Extract the (x, y) coordinate from the center of the cell holding the provided text.  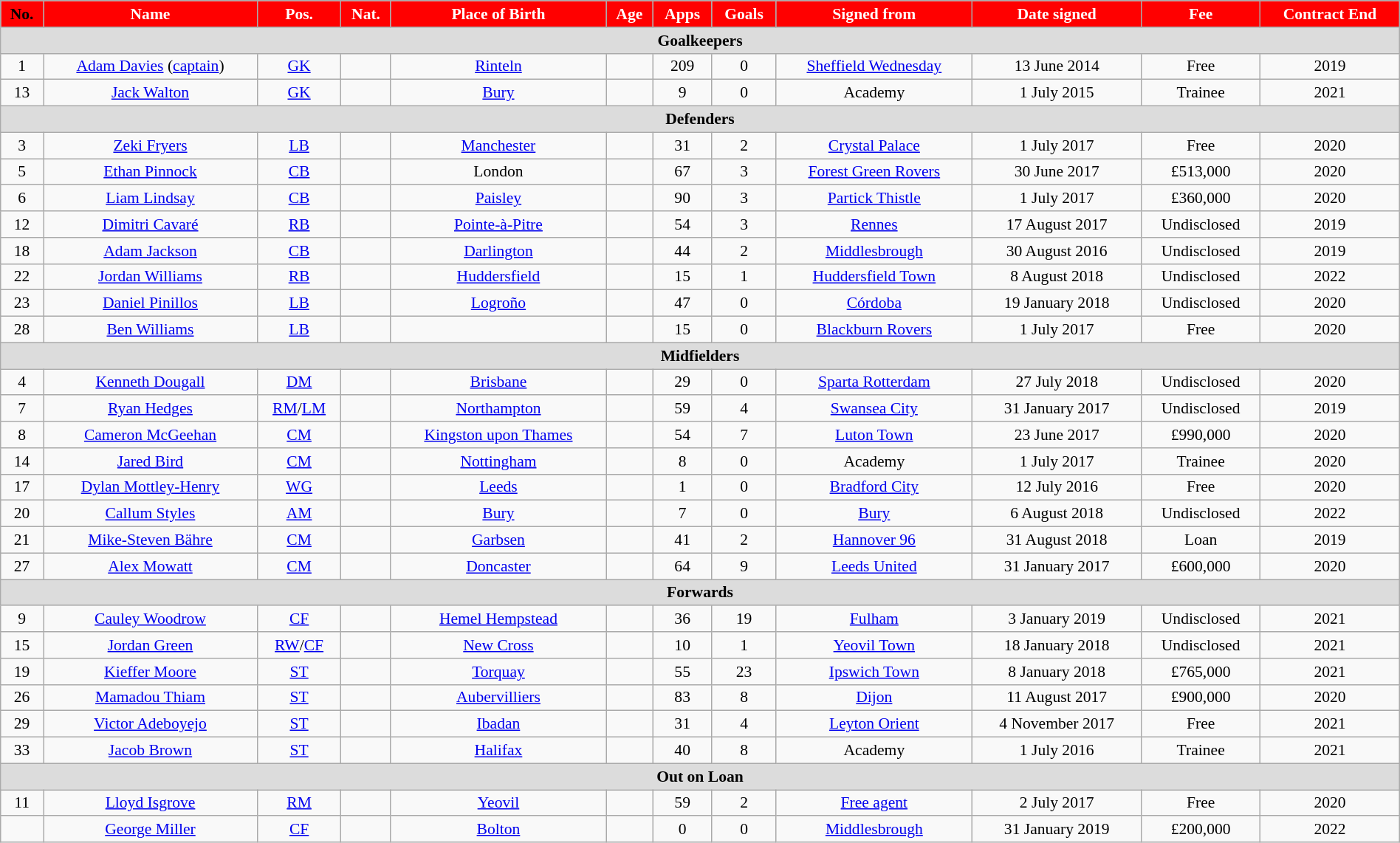
Apps (682, 14)
30 June 2017 (1057, 172)
18 (22, 251)
No. (22, 14)
Out on Loan (700, 777)
12 July 2016 (1057, 487)
Victor Adeboyejo (150, 724)
Aubervilliers (498, 698)
Cauley Woodrow (150, 619)
Manchester (498, 145)
Partick Thistle (874, 199)
Jacob Brown (150, 751)
Jordan Williams (150, 277)
Northampton (498, 409)
London (498, 172)
Goalkeepers (700, 41)
Alex Mowatt (150, 566)
Lloyd Isgrove (150, 803)
Adam Davies (captain) (150, 66)
83 (682, 698)
18 January 2018 (1057, 645)
Dylan Mottley-Henry (150, 487)
Yeovil (498, 803)
40 (682, 751)
4 November 2017 (1057, 724)
3 January 2019 (1057, 619)
27 July 2018 (1057, 382)
20 (22, 514)
64 (682, 566)
Forwards (700, 593)
26 (22, 698)
Defenders (700, 120)
Free agent (874, 803)
Halifax (498, 751)
17 (22, 487)
Brisbane (498, 382)
Sparta Rotterdam (874, 382)
6 August 2018 (1057, 514)
New Cross (498, 645)
Paisley (498, 199)
Logroño (498, 303)
£200,000 (1201, 830)
Leeds (498, 487)
Age (630, 14)
Dijon (874, 698)
Darlington (498, 251)
2 July 2017 (1057, 803)
47 (682, 303)
Nottingham (498, 461)
209 (682, 66)
Date signed (1057, 14)
31 August 2018 (1057, 540)
30 August 2016 (1057, 251)
Daniel Pinillos (150, 303)
Jared Bird (150, 461)
Pos. (298, 14)
17 August 2017 (1057, 224)
Córdoba (874, 303)
£765,000 (1201, 672)
Cameron McGeehan (150, 435)
Swansea City (874, 409)
Kingston upon Thames (498, 435)
Ethan Pinnock (150, 172)
Name (150, 14)
WG (298, 487)
67 (682, 172)
13 June 2014 (1057, 66)
Ryan Hedges (150, 409)
23 June 2017 (1057, 435)
£360,000 (1201, 199)
8 August 2018 (1057, 277)
RM (298, 803)
Liam Lindsay (150, 199)
Yeovil Town (874, 645)
£990,000 (1201, 435)
Kenneth Dougall (150, 382)
Bradford City (874, 487)
Leeds United (874, 566)
Callum Styles (150, 514)
Ipswich Town (874, 672)
1 July 2016 (1057, 751)
Ibadan (498, 724)
5 (22, 172)
36 (682, 619)
Blackburn Rovers (874, 330)
Doncaster (498, 566)
Signed from (874, 14)
Fee (1201, 14)
21 (22, 540)
RM/LM (298, 409)
Garbsen (498, 540)
Fulham (874, 619)
Forest Green Rovers (874, 172)
Nat. (366, 14)
10 (682, 645)
Loan (1201, 540)
Huddersfield (498, 277)
Kieffer Moore (150, 672)
Hannover 96 (874, 540)
Zeki Fryers (150, 145)
Luton Town (874, 435)
14 (22, 461)
11 (22, 803)
£600,000 (1201, 566)
6 (22, 199)
Huddersfield Town (874, 277)
£900,000 (1201, 698)
RW/CF (298, 645)
Hemel Hempstead (498, 619)
Crystal Palace (874, 145)
31 January 2019 (1057, 830)
Dimitri Cavaré (150, 224)
13 (22, 93)
Jordan Green (150, 645)
55 (682, 672)
Sheffield Wednesday (874, 66)
Place of Birth (498, 14)
Pointe-à-Pitre (498, 224)
12 (22, 224)
27 (22, 566)
19 January 2018 (1057, 303)
Jack Walton (150, 93)
Midfielders (700, 356)
Contract End (1331, 14)
Mamadou Thiam (150, 698)
Mike-Steven Bähre (150, 540)
£513,000 (1201, 172)
33 (22, 751)
28 (22, 330)
Adam Jackson (150, 251)
8 January 2018 (1057, 672)
George Miller (150, 830)
41 (682, 540)
Leyton Orient (874, 724)
Rinteln (498, 66)
Rennes (874, 224)
Bolton (498, 830)
44 (682, 251)
AM (298, 514)
90 (682, 199)
Goals (744, 14)
DM (298, 382)
22 (22, 277)
Torquay (498, 672)
1 July 2015 (1057, 93)
11 August 2017 (1057, 698)
Ben Williams (150, 330)
